Determine the (x, y) coordinate at the center of the cell enclosing the given text.  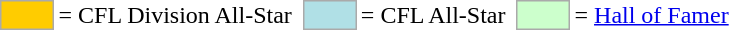
= CFL All-Star (433, 15)
= CFL Division All-Star (175, 15)
